Provide the [x, y] coordinate of the cell's center where the given text is located.  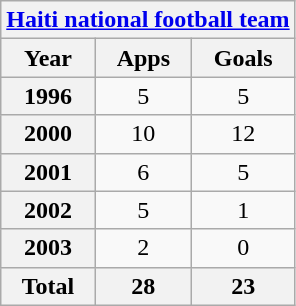
2001 [48, 172]
28 [143, 286]
23 [243, 286]
2002 [48, 210]
Haiti national football team [148, 20]
Total [48, 286]
Apps [143, 58]
6 [143, 172]
0 [243, 248]
10 [143, 134]
1996 [48, 96]
2000 [48, 134]
Goals [243, 58]
2003 [48, 248]
Year [48, 58]
2 [143, 248]
1 [243, 210]
12 [243, 134]
